Provide the [x, y] coordinate of the cell's center where the given text is located.  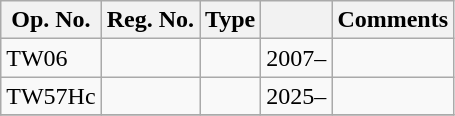
2007– [296, 58]
Comments [393, 20]
2025– [296, 96]
Op. No. [51, 20]
TW57Hc [51, 96]
Reg. No. [150, 20]
TW06 [51, 58]
Type [230, 20]
